Provide the [x, y] coordinate of the cell's center where the given text is located.  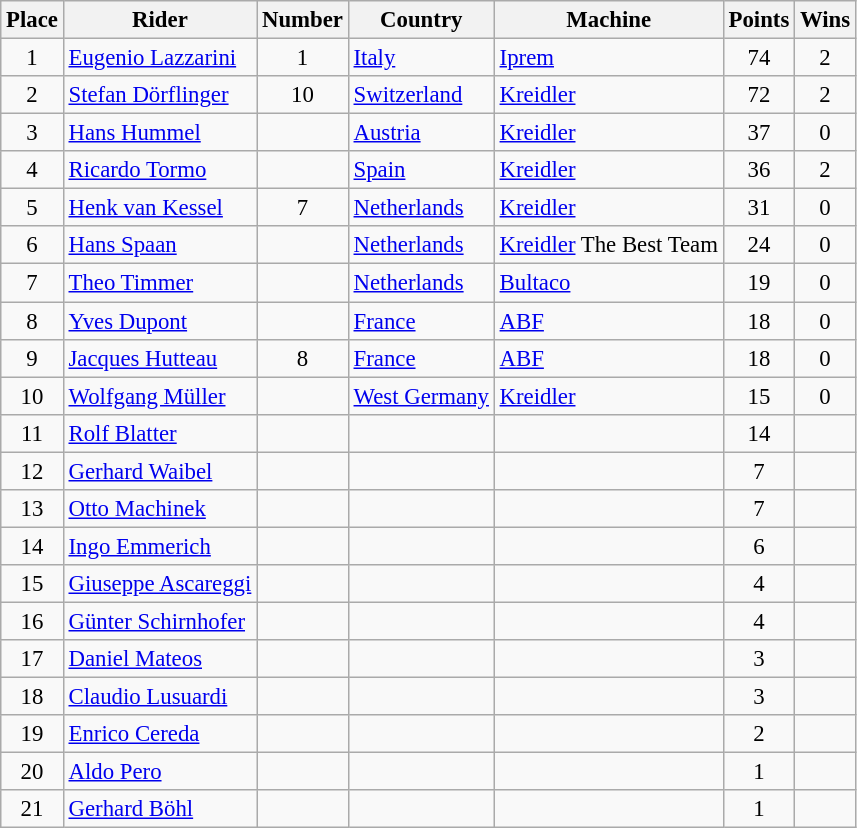
Jacques Hutteau [160, 358]
Daniel Mateos [160, 659]
Ricardo Tormo [160, 170]
Country [421, 20]
17 [32, 659]
Number [303, 20]
Hans Hummel [160, 133]
20 [32, 772]
Yves Dupont [160, 321]
21 [32, 809]
12 [32, 471]
13 [32, 509]
Machine [608, 20]
Otto Machinek [160, 509]
Stefan Dörflinger [160, 95]
24 [758, 245]
Spain [421, 170]
Austria [421, 133]
Kreidler The Best Team [608, 245]
11 [32, 433]
5 [32, 208]
Switzerland [421, 95]
Giuseppe Ascareggi [160, 584]
Aldo Pero [160, 772]
Bultaco [608, 283]
Italy [421, 58]
Gerhard Böhl [160, 809]
West Germany [421, 396]
Eugenio Lazzarini [160, 58]
9 [32, 358]
36 [758, 170]
Henk van Kessel [160, 208]
Wins [826, 20]
Points [758, 20]
31 [758, 208]
Rider [160, 20]
74 [758, 58]
Place [32, 20]
Gerhard Waibel [160, 471]
Enrico Cereda [160, 734]
Iprem [608, 58]
72 [758, 95]
Theo Timmer [160, 283]
Wolfgang Müller [160, 396]
Rolf Blatter [160, 433]
16 [32, 621]
Claudio Lusuardi [160, 697]
Ingo Emmerich [160, 546]
Hans Spaan [160, 245]
Günter Schirnhofer [160, 621]
37 [758, 133]
